Output the (X, Y) coordinate of the center of the cell containing the given text.  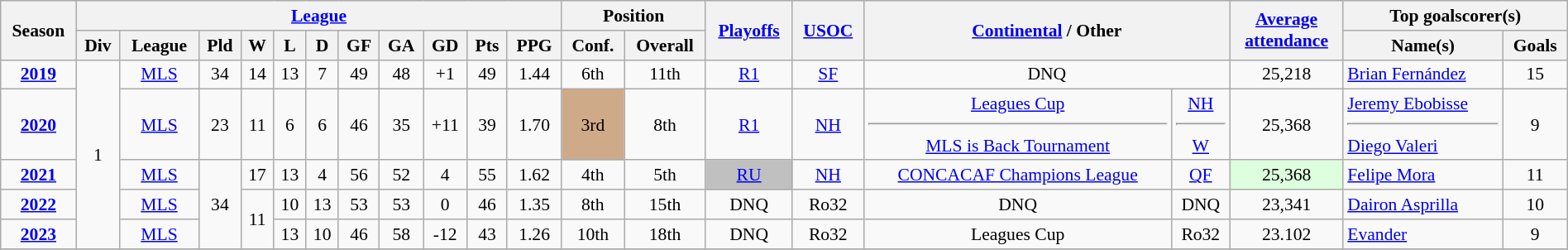
14 (256, 75)
2023 (38, 234)
15 (1535, 75)
Goals (1535, 46)
Leagues CupMLS is Back Tournament (1018, 125)
10th (593, 234)
Position (633, 16)
35 (402, 125)
Dairon Asprilla (1422, 204)
2021 (38, 175)
+1 (445, 75)
1.26 (534, 234)
QF (1201, 175)
USOC (829, 30)
1.35 (534, 204)
55 (487, 175)
NHW (1201, 125)
RU (749, 175)
CONCACAF Champions League (1018, 175)
17 (256, 175)
18th (665, 234)
Pts (487, 46)
48 (402, 75)
1.44 (534, 75)
GD (445, 46)
7 (323, 75)
11th (665, 75)
Average attendance (1287, 30)
2019 (38, 75)
GA (402, 46)
Name(s) (1422, 46)
43 (487, 234)
Season (38, 30)
Overall (665, 46)
0 (445, 204)
25,218 (1287, 75)
W (256, 46)
5th (665, 175)
6th (593, 75)
1 (98, 154)
Playoffs (749, 30)
1.62 (534, 175)
56 (359, 175)
Div (98, 46)
Brian Fernández (1422, 75)
Conf. (593, 46)
2020 (38, 125)
SF (829, 75)
PPG (534, 46)
+11 (445, 125)
2022 (38, 204)
15th (665, 204)
Continental / Other (1047, 30)
Top goalscorer(s) (1456, 16)
D (323, 46)
Evander (1422, 234)
Felipe Mora (1422, 175)
3rd (593, 125)
GF (359, 46)
23,341 (1287, 204)
23.102 (1287, 234)
58 (402, 234)
1.70 (534, 125)
23 (220, 125)
52 (402, 175)
Pld (220, 46)
-12 (445, 234)
4th (593, 175)
Jeremy Ebobisse Diego Valeri (1422, 125)
Leagues Cup (1018, 234)
39 (487, 125)
L (289, 46)
